Locate the cell with the specified text and output its (X, Y) center coordinate. 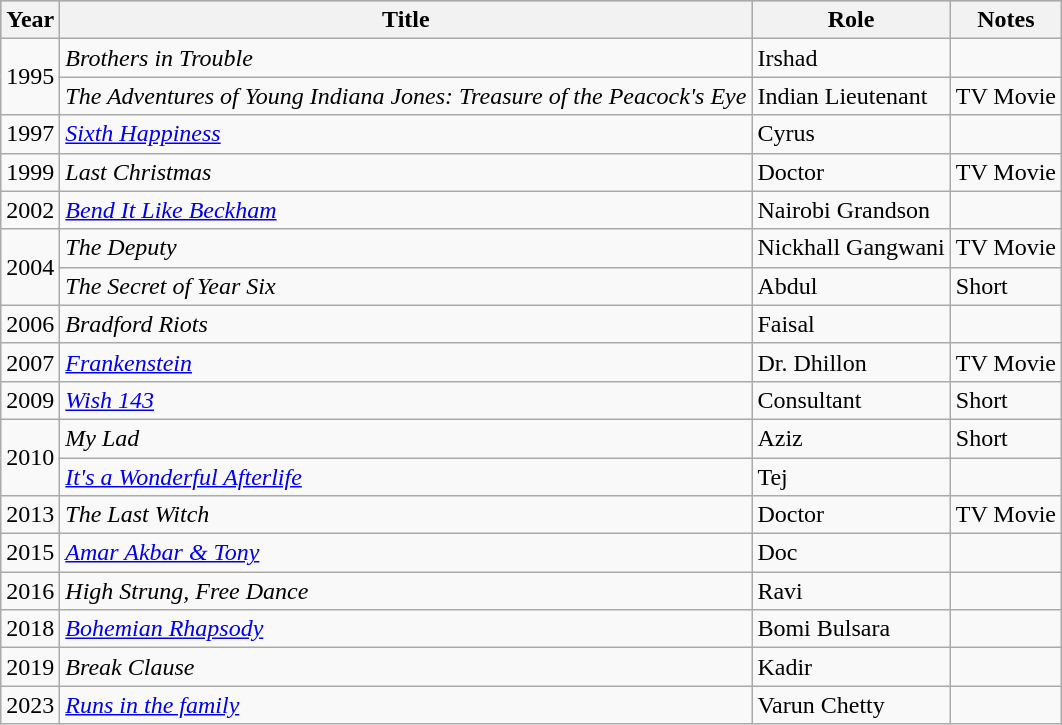
Consultant (851, 400)
The Secret of Year Six (406, 286)
Ravi (851, 591)
Runs in the family (406, 705)
1997 (30, 134)
Varun Chetty (851, 705)
Bomi Bulsara (851, 629)
Wish 143 (406, 400)
Dr. Dhillon (851, 362)
Faisal (851, 324)
Cyrus (851, 134)
Bradford Riots (406, 324)
1999 (30, 172)
2023 (30, 705)
2004 (30, 267)
Role (851, 20)
The Adventures of Young Indiana Jones: Treasure of the Peacock's Eye (406, 96)
Tej (851, 477)
Last Christmas (406, 172)
Notes (1006, 20)
My Lad (406, 438)
Sixth Happiness (406, 134)
Indian Lieutenant (851, 96)
Aziz (851, 438)
High Strung, Free Dance (406, 591)
The Last Witch (406, 515)
Amar Akbar & Tony (406, 553)
2016 (30, 591)
Bohemian Rhapsody (406, 629)
2002 (30, 210)
Year (30, 20)
2015 (30, 553)
2009 (30, 400)
1995 (30, 77)
Brothers in Trouble (406, 58)
Bend It Like Beckham (406, 210)
2013 (30, 515)
The Deputy (406, 248)
It's a Wonderful Afterlife (406, 477)
2018 (30, 629)
2006 (30, 324)
Frankenstein (406, 362)
Title (406, 20)
2007 (30, 362)
2010 (30, 457)
Doc (851, 553)
Nickhall Gangwani (851, 248)
Irshad (851, 58)
Abdul (851, 286)
Break Clause (406, 667)
Kadir (851, 667)
Nairobi Grandson (851, 210)
2019 (30, 667)
